Detect which cell encompasses the target text, then output its [x, y] center coordinate. 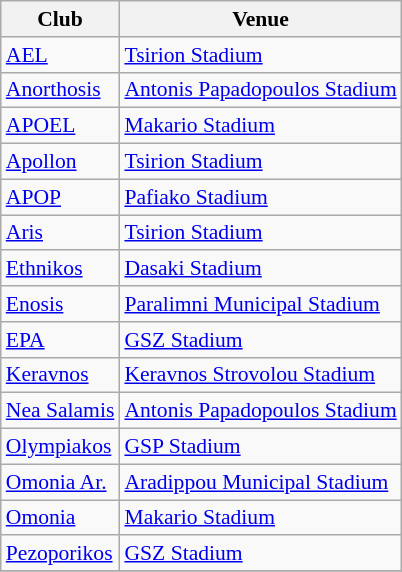
Ethnikos [60, 269]
Enosis [60, 304]
Apollon [60, 162]
Omonia [60, 518]
APOP [60, 197]
GSP Stadium [260, 447]
Omonia Ar. [60, 482]
Pafiako Stadium [260, 197]
EPA [60, 340]
Anorthosis [60, 90]
APOEL [60, 126]
Aradippou Municipal Stadium [260, 482]
Keravnos Strovolou Stadium [260, 375]
Olympiakos [60, 447]
Nea Salamis [60, 411]
Keravnos [60, 375]
Club [60, 19]
Paralimni Municipal Stadium [260, 304]
Dasaki Stadium [260, 269]
Pezoporikos [60, 554]
Aris [60, 233]
AEL [60, 55]
Venue [260, 19]
